For the text-containing cell, return its midpoint in [x, y] coordinate format. 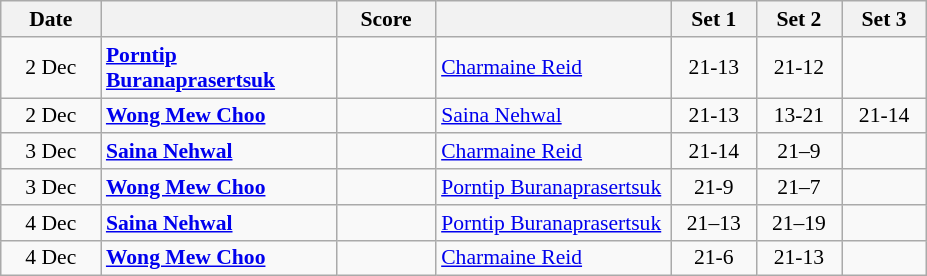
Set 1 [714, 19]
21-12 [798, 68]
Set 3 [884, 19]
21–7 [798, 187]
21–9 [798, 152]
Score [386, 19]
21–19 [798, 223]
Date [51, 19]
21-6 [714, 258]
21–13 [714, 223]
13-21 [798, 116]
Set 2 [798, 19]
21-9 [714, 187]
